Return [x, y] of the center of cell containing provided text 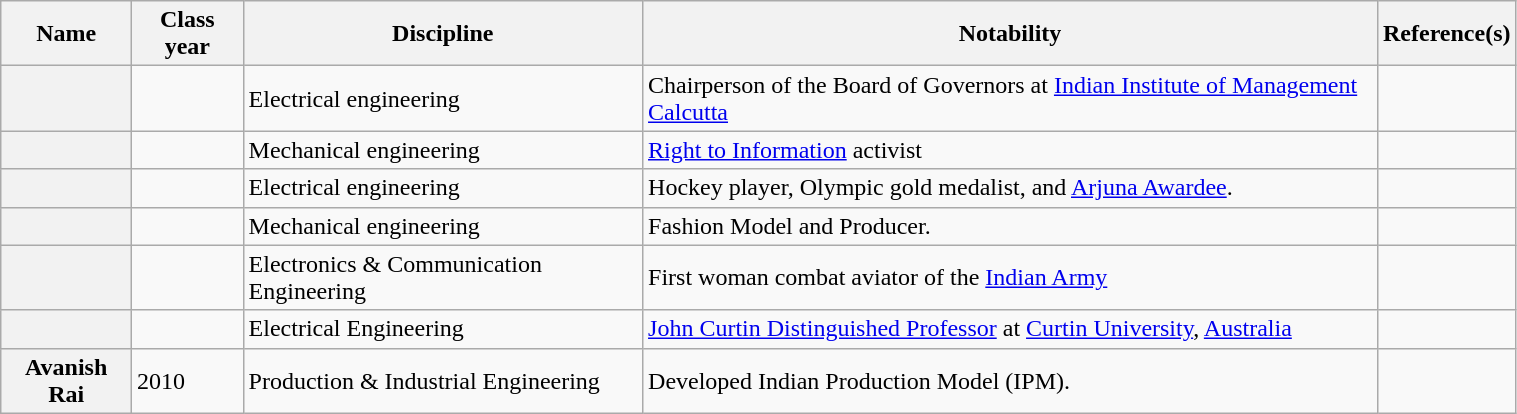
Reference(s) [1446, 34]
Chairperson of the Board of Governors at Indian Institute of Management Calcutta [1010, 98]
John Curtin Distinguished Professor at Curtin University, Australia [1010, 329]
2010 [188, 380]
Developed Indian Production Model (IPM). [1010, 380]
Right to Information activist [1010, 150]
Notability [1010, 34]
Production & Industrial Engineering [442, 380]
Fashion Model and Producer. [1010, 226]
Name [66, 34]
Hockey player, Olympic gold medalist, and Arjuna Awardee. [1010, 188]
Class year [188, 34]
First woman combat aviator of the Indian Army [1010, 278]
Avanish Rai [66, 380]
Discipline [442, 34]
Electronics & Communication Engineering [442, 278]
Electrical Engineering [442, 329]
